Capture the cell that displays the provided text and extract its [X, Y] central coordinate. 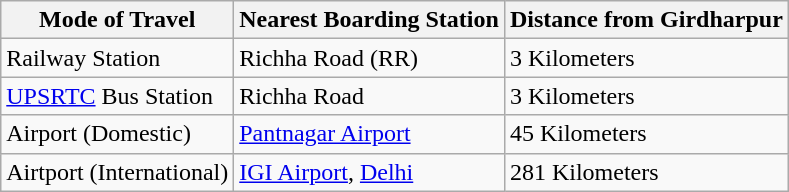
Pantnagar Airport [370, 134]
Airtport (International) [118, 172]
Distance from Girdharpur [646, 20]
Airport (Domestic) [118, 134]
IGI Airport, Delhi [370, 172]
Nearest Boarding Station [370, 20]
Mode of Travel [118, 20]
Richha Road (RR) [370, 58]
Railway Station [118, 58]
281 Kilometers [646, 172]
45 Kilometers [646, 134]
UPSRTC Bus Station [118, 96]
Richha Road [370, 96]
